Pinpoint the cell where the given text exists, returning its (x, y) midpoint coordinate. 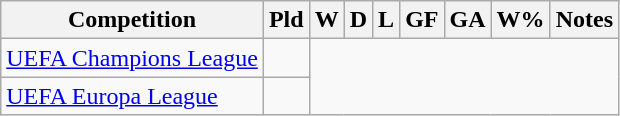
UEFA Champions League (132, 58)
GF (422, 20)
W (326, 20)
UEFA Europa League (132, 96)
GA (468, 20)
D (358, 20)
L (386, 20)
Pld (286, 20)
Competition (132, 20)
Notes (584, 20)
W% (520, 20)
